Determine the (X, Y) coordinate at the center of the cell enclosing the given text.  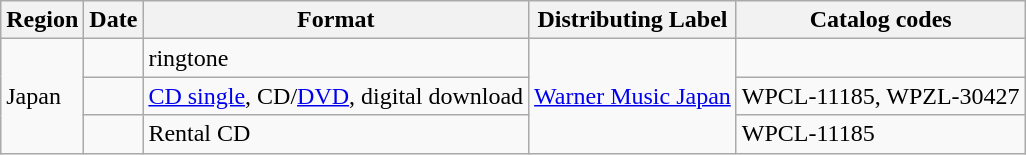
WPCL-11185, WPZL-30427 (880, 96)
Warner Music Japan (633, 96)
Catalog codes (880, 20)
Date (114, 20)
Japan (42, 96)
ringtone (336, 58)
Distributing Label (633, 20)
CD single, CD/DVD, digital download (336, 96)
WPCL-11185 (880, 134)
Region (42, 20)
Rental CD (336, 134)
Format (336, 20)
